Find where the given text appears and provide that cell's center as (x, y) coordinate. 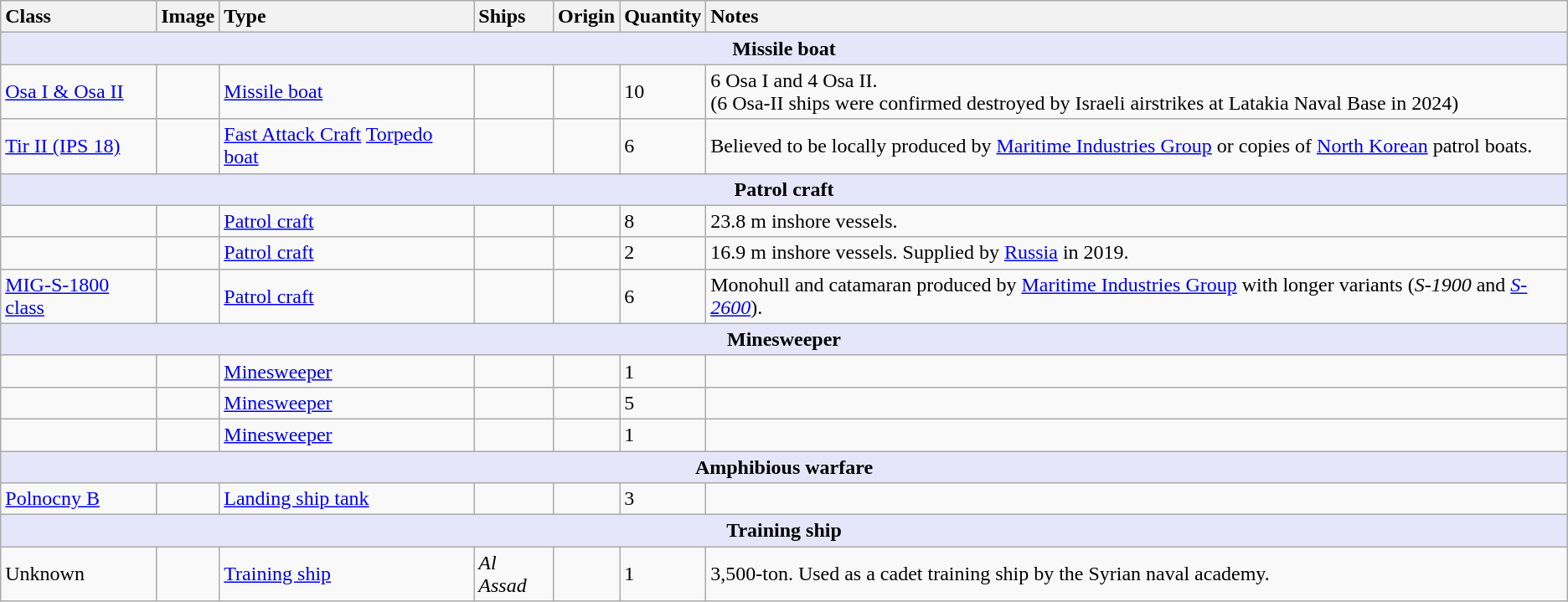
Monohull and catamaran produced by Maritime Industries Group with longer variants (S-1900 and S-2600). (1137, 296)
6 Osa I and 4 Osa II.(6 Osa-II ships were confirmed destroyed by Israeli airstrikes at Latakia Naval Base in 2024) (1137, 92)
Notes (1137, 17)
Unknown (79, 574)
Al Assad (514, 574)
2 (663, 253)
Landing ship tank (347, 499)
Class (79, 17)
Ships (514, 17)
10 (663, 92)
Amphibious warfare (784, 466)
3 (663, 499)
8 (663, 221)
Tir II (IPS 18) (79, 146)
MIG-S-1800 class (79, 296)
5 (663, 403)
3,500-ton. Used as a cadet training ship by the Syrian naval academy. (1137, 574)
Image (188, 17)
Believed to be locally produced by Maritime Industries Group or copies of North Korean patrol boats. (1137, 146)
Polnocny B (79, 499)
16.9 m inshore vessels. Supplied by Russia in 2019. (1137, 253)
23.8 m inshore vessels. (1137, 221)
Fast Attack Craft Torpedo boat (347, 146)
Type (347, 17)
Origin (586, 17)
Osa I & Osa II (79, 92)
Quantity (663, 17)
